Capture the cell that displays the provided text and extract its [x, y] central coordinate. 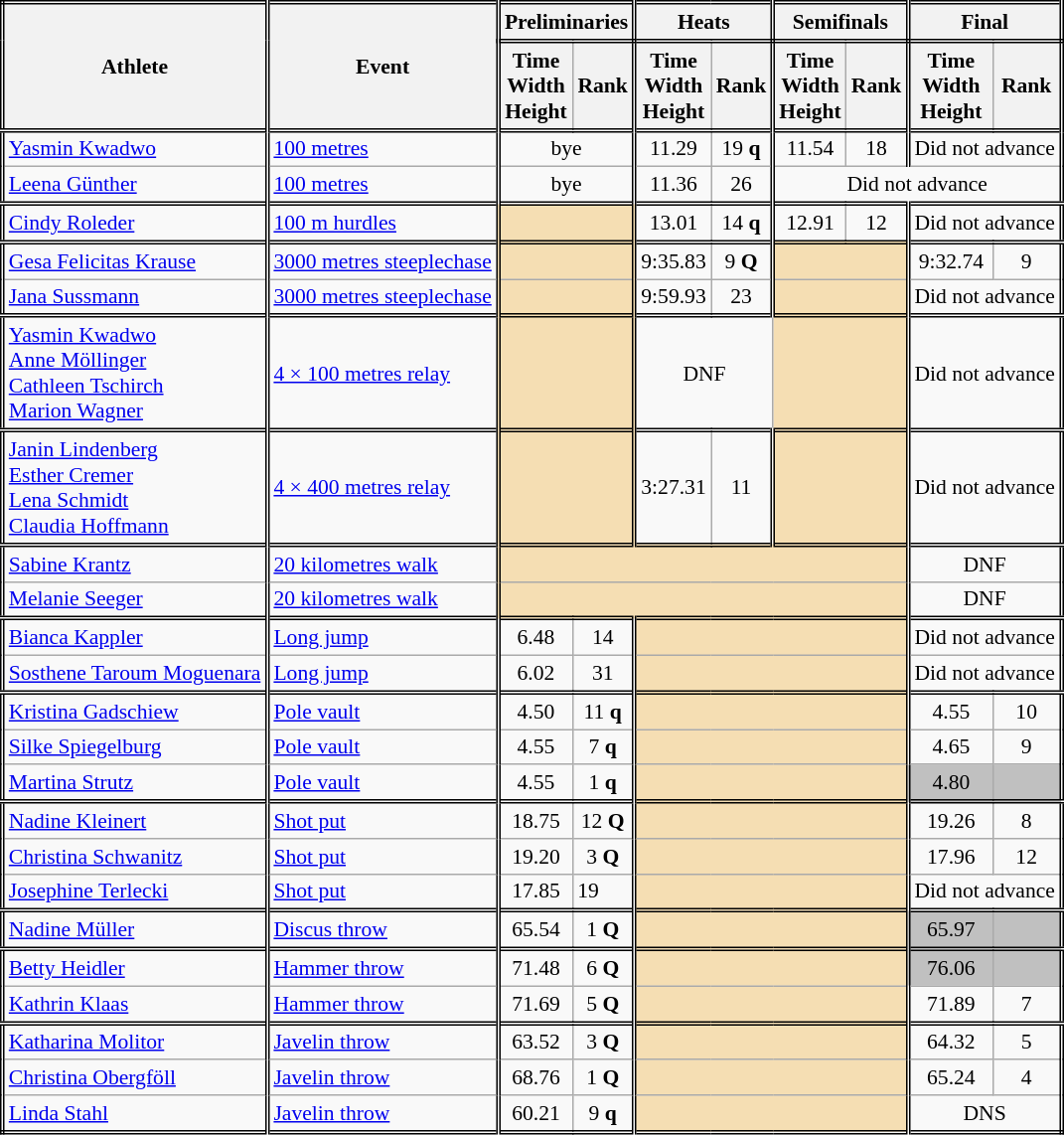
9 q [604, 1113]
Heats [703, 22]
Silke Spiegelburg [135, 747]
Semifinals [840, 22]
12 Q [604, 821]
Bianca Kappler [135, 638]
Christina Obergföll [135, 1078]
Kathrin Klaas [135, 1004]
6.48 [534, 638]
11 [742, 487]
Discus throw [382, 930]
14 [604, 638]
Preliminaries [566, 22]
19.26 [951, 821]
Athlete [135, 67]
7 q [604, 747]
9 Q [742, 260]
9:35.83 [674, 260]
9:59.93 [674, 298]
Linda Stahl [135, 1113]
31 [604, 674]
5 [1027, 1042]
18.75 [534, 821]
11.54 [810, 149]
4.50 [534, 712]
4.80 [951, 783]
19 q [742, 149]
Josephine Terlecki [135, 892]
Leena Günther [135, 185]
8 [1027, 821]
64.32 [951, 1042]
Christina Schwanitz [135, 857]
7 [1027, 1004]
13.01 [674, 223]
71.89 [951, 1004]
Janin LindenbergEsther CremerLena SchmidtClaudia Hoffmann [135, 487]
Kristina Gadschiew [135, 712]
Katharina Molitor [135, 1042]
12.91 [810, 223]
Sabine Krantz [135, 563]
76.06 [951, 968]
65.24 [951, 1078]
60.21 [534, 1113]
71.48 [534, 968]
10 [1027, 712]
Event [382, 67]
4 [1027, 1078]
18 [877, 149]
11.29 [674, 149]
26 [742, 185]
4 × 400 metres relay [382, 487]
68.76 [534, 1078]
Sosthene Taroum Moguenara [135, 674]
4.65 [951, 747]
Nadine Müller [135, 930]
DNS [986, 1113]
63.52 [534, 1042]
17.85 [534, 892]
9:32.74 [951, 260]
Yasmin Kwadwo [135, 149]
17.96 [951, 857]
1 q [604, 783]
11 q [604, 712]
71.69 [534, 1004]
Martina Strutz [135, 783]
65.97 [951, 930]
11.36 [674, 185]
6.02 [534, 674]
19 [604, 892]
19.20 [534, 857]
Betty Heidler [135, 968]
Melanie Seeger [135, 600]
65.54 [534, 930]
Cindy Roleder [135, 223]
Jana Sussmann [135, 298]
Yasmin KwadwoAnne MöllingerCathleen TschirchMarion Wagner [135, 374]
5 Q [604, 1004]
100 m hurdles [382, 223]
6 Q [604, 968]
3:27.31 [674, 487]
23 [742, 298]
14 q [742, 223]
Final [986, 22]
4 × 100 metres relay [382, 374]
Gesa Felicitas Krause [135, 260]
Nadine Kleinert [135, 821]
